Output the [X, Y] coordinate of the center of the cell containing the given text.  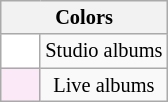
Studio albums [104, 51]
Colors [84, 17]
Live albums [104, 85]
